Capture the cell that displays the provided text and extract its (X, Y) central coordinate. 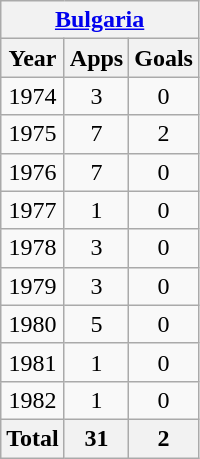
Bulgaria (100, 20)
1977 (33, 210)
Year (33, 58)
1980 (33, 324)
1979 (33, 286)
1978 (33, 248)
Goals (164, 58)
1974 (33, 96)
31 (96, 438)
Apps (96, 58)
1982 (33, 400)
1981 (33, 362)
5 (96, 324)
1976 (33, 172)
Total (33, 438)
1975 (33, 134)
